Return [x, y] of the center of cell containing provided text 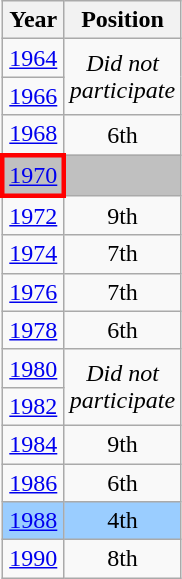
4th [122, 521]
1970 [33, 174]
1984 [33, 444]
1978 [33, 330]
1988 [33, 521]
1968 [33, 135]
1980 [33, 368]
1982 [33, 406]
Year [33, 20]
1972 [33, 216]
1974 [33, 254]
1986 [33, 483]
1976 [33, 292]
1966 [33, 96]
1964 [33, 58]
Position [122, 20]
1990 [33, 559]
8th [122, 559]
